For the text-containing cell, return its midpoint in [x, y] coordinate format. 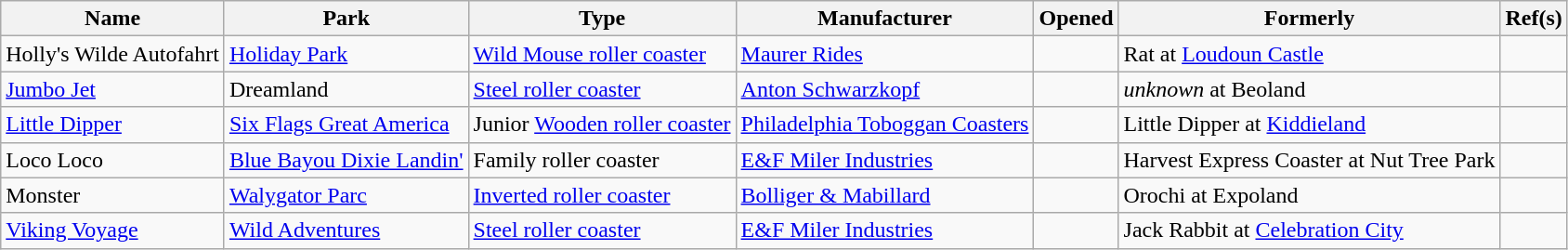
Holiday Park [346, 54]
Park [346, 19]
Type [602, 19]
Walygator Parc [346, 195]
Dreamland [346, 89]
Inverted roller coaster [602, 195]
Junior Wooden roller coaster [602, 125]
Name [113, 19]
Little Dipper at Kiddieland [1310, 125]
Blue Bayou Dixie Landin' [346, 160]
Monster [113, 195]
Opened [1076, 19]
Rat at Loudoun Castle [1310, 54]
Orochi at Expoland [1310, 195]
Manufacturer [884, 19]
Formerly [1310, 19]
unknown at Beoland [1310, 89]
Little Dipper [113, 125]
Harvest Express Coaster at Nut Tree Park [1310, 160]
Bolliger & Mabillard [884, 195]
Family roller coaster [602, 160]
Loco Loco [113, 160]
Wild Mouse roller coaster [602, 54]
Maurer Rides [884, 54]
Ref(s) [1534, 19]
Philadelphia Toboggan Coasters [884, 125]
Holly's Wilde Autofahrt [113, 54]
Viking Voyage [113, 230]
Jack Rabbit at Celebration City [1310, 230]
Anton Schwarzkopf [884, 89]
Six Flags Great America [346, 125]
Jumbo Jet [113, 89]
Wild Adventures [346, 230]
